Provide the (x, y) coordinate of the cell's center where the given text is located.  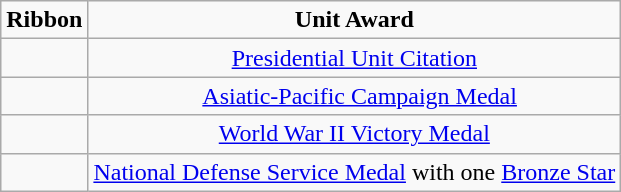
Ribbon (44, 20)
World War II Victory Medal (354, 134)
Asiatic-Pacific Campaign Medal (354, 96)
National Defense Service Medal with one Bronze Star (354, 172)
Presidential Unit Citation (354, 58)
Unit Award (354, 20)
